Detect which cell encompasses the target text, then output its [X, Y] center coordinate. 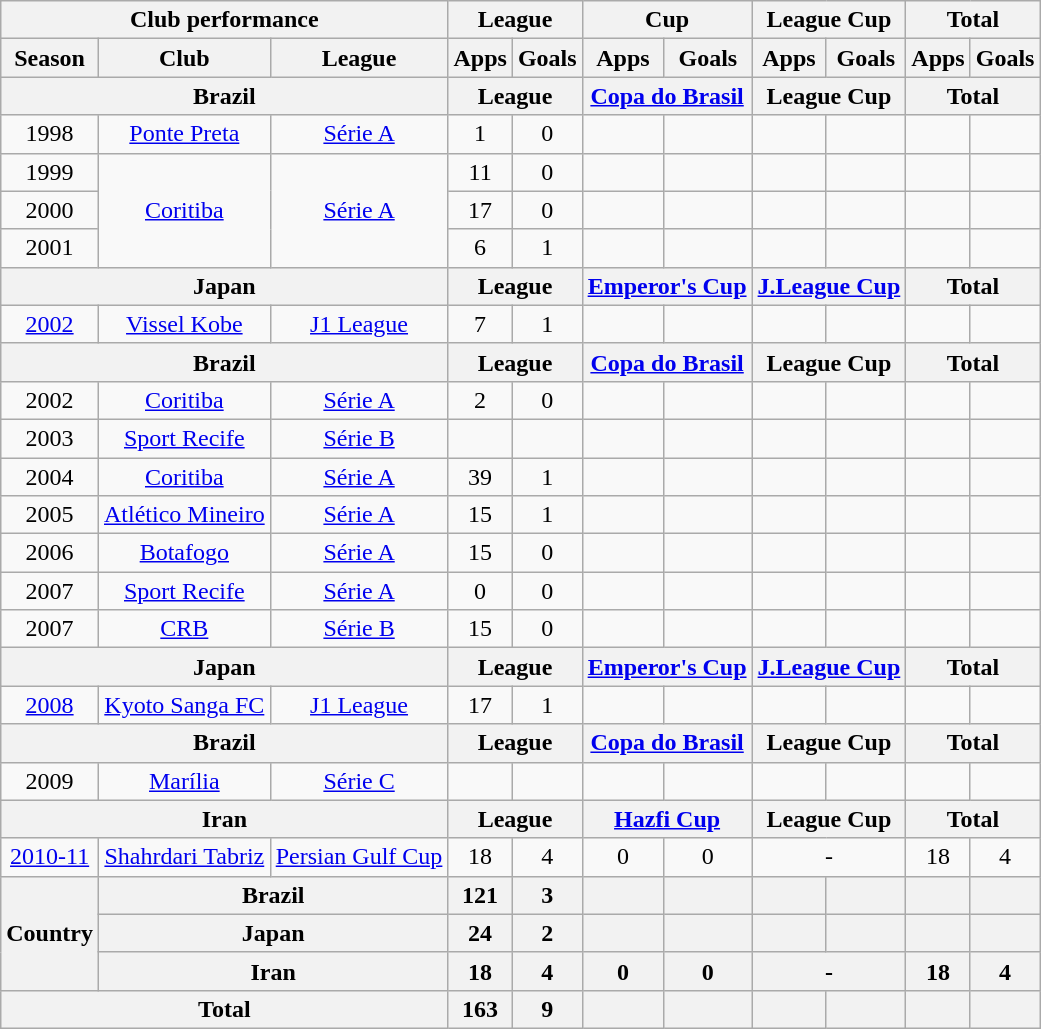
Kyoto Sanga FC [184, 705]
Série C [359, 781]
Season [50, 58]
Country [50, 933]
39 [480, 477]
Ponte Preta [184, 134]
Vissel Kobe [184, 324]
2006 [50, 553]
2008 [50, 705]
2005 [50, 515]
Hazfi Cup [667, 819]
2009 [50, 781]
11 [480, 172]
1998 [50, 134]
Cup [667, 20]
Marília [184, 781]
Shahrdari Tabriz [184, 857]
7 [480, 324]
2000 [50, 210]
6 [480, 248]
2001 [50, 248]
2003 [50, 438]
Club performance [224, 20]
2004 [50, 477]
Club [184, 58]
2010-11 [50, 857]
3 [547, 895]
Botafogo [184, 553]
9 [547, 1009]
24 [480, 933]
1999 [50, 172]
CRB [184, 629]
121 [480, 895]
163 [480, 1009]
Persian Gulf Cup [359, 857]
Atlético Mineiro [184, 515]
